For the text-containing cell, return its midpoint in (X, Y) coordinate format. 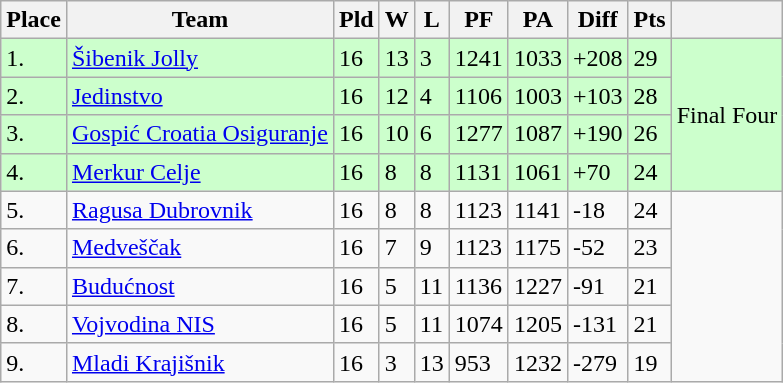
23 (650, 248)
Medveščak (200, 248)
6 (432, 134)
Pld (356, 20)
1106 (478, 96)
4 (432, 96)
Vojvodina NIS (200, 324)
+208 (598, 58)
Gospić Croatia Osiguranje (200, 134)
1087 (538, 134)
4. (34, 172)
1061 (538, 172)
-18 (598, 210)
5. (34, 210)
1277 (478, 134)
1141 (538, 210)
Pts (650, 20)
28 (650, 96)
PA (538, 20)
953 (478, 362)
3. (34, 134)
1227 (538, 286)
Mladi Krajišnik (200, 362)
+103 (598, 96)
W (396, 20)
9. (34, 362)
1131 (478, 172)
26 (650, 134)
Jedinstvo (200, 96)
1241 (478, 58)
L (432, 20)
Ragusa Dubrovnik (200, 210)
7 (396, 248)
6. (34, 248)
Budućnost (200, 286)
-131 (598, 324)
PF (478, 20)
1175 (538, 248)
-52 (598, 248)
12 (396, 96)
-279 (598, 362)
Merkur Celje (200, 172)
19 (650, 362)
8. (34, 324)
1205 (538, 324)
1033 (538, 58)
29 (650, 58)
Diff (598, 20)
9 (432, 248)
-91 (598, 286)
Šibenik Jolly (200, 58)
1. (34, 58)
+70 (598, 172)
10 (396, 134)
7. (34, 286)
Final Four (727, 115)
+190 (598, 134)
1074 (478, 324)
Team (200, 20)
1003 (538, 96)
Place (34, 20)
1232 (538, 362)
1136 (478, 286)
2. (34, 96)
